Capture the cell that displays the provided text and extract its [x, y] central coordinate. 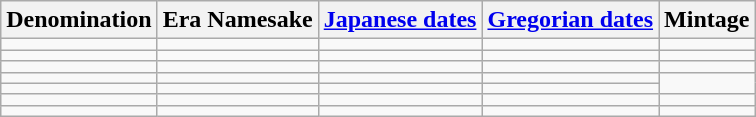
Denomination [79, 20]
Japanese dates [400, 20]
Gregorian dates [570, 20]
Mintage [707, 20]
Era Namesake [238, 20]
